Return the [X, Y] coordinate for the center point of the cell that contains the specified text.  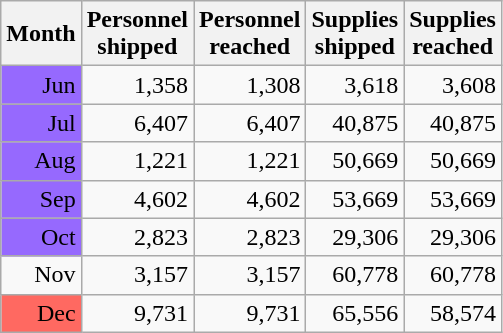
Dec [41, 313]
58,574 [453, 313]
65,556 [355, 313]
1,308 [250, 85]
Jun [41, 85]
Month [41, 34]
1,358 [137, 85]
Sep [41, 199]
Personnel shipped [137, 34]
Supplies reached [453, 34]
Aug [41, 161]
3,618 [355, 85]
3,608 [453, 85]
Oct [41, 237]
Jul [41, 123]
Supplies shipped [355, 34]
Nov [41, 275]
Personnel reached [250, 34]
